For the text-containing cell, return its midpoint in (X, Y) coordinate format. 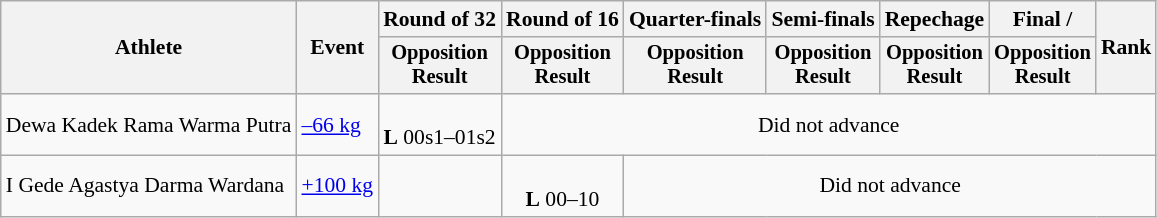
Event (337, 48)
L 00s1–01s2 (440, 124)
Repechage (935, 19)
Athlete (149, 48)
Final / (1042, 19)
–66 kg (337, 124)
Quarter-finals (695, 19)
I Gede Agastya Darma Wardana (149, 186)
Round of 16 (562, 19)
Dewa Kadek Rama Warma Putra (149, 124)
L 00–10 (562, 186)
Rank (1126, 48)
Semi-finals (822, 19)
Round of 32 (440, 19)
+100 kg (337, 186)
